Detect which cell encompasses the target text, then output its [x, y] center coordinate. 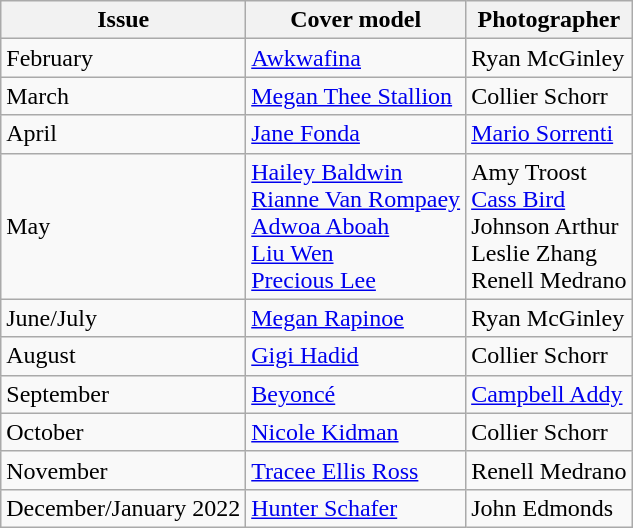
Beyoncé [356, 394]
Megan Thee Stallion [356, 96]
March [124, 96]
May [124, 226]
September [124, 394]
Gigi Hadid [356, 356]
June/July [124, 318]
December/January 2022 [124, 508]
John Edmonds [549, 508]
Amy TroostCass BirdJohnson ArthurLeslie ZhangRenell Medrano [549, 226]
August [124, 356]
February [124, 58]
Awkwafina [356, 58]
October [124, 432]
Hailey BaldwinRianne Van RompaeyAdwoa AboahLiu WenPrecious Lee [356, 226]
Jane Fonda [356, 134]
Nicole Kidman [356, 432]
Renell Medrano [549, 470]
Tracee Ellis Ross [356, 470]
Issue [124, 20]
April [124, 134]
Cover model [356, 20]
Hunter Schafer [356, 508]
Campbell Addy [549, 394]
Photographer [549, 20]
Mario Sorrenti [549, 134]
Megan Rapinoe [356, 318]
November [124, 470]
